Identify which cell holds the provided text, then report its (X, Y) central coordinate. 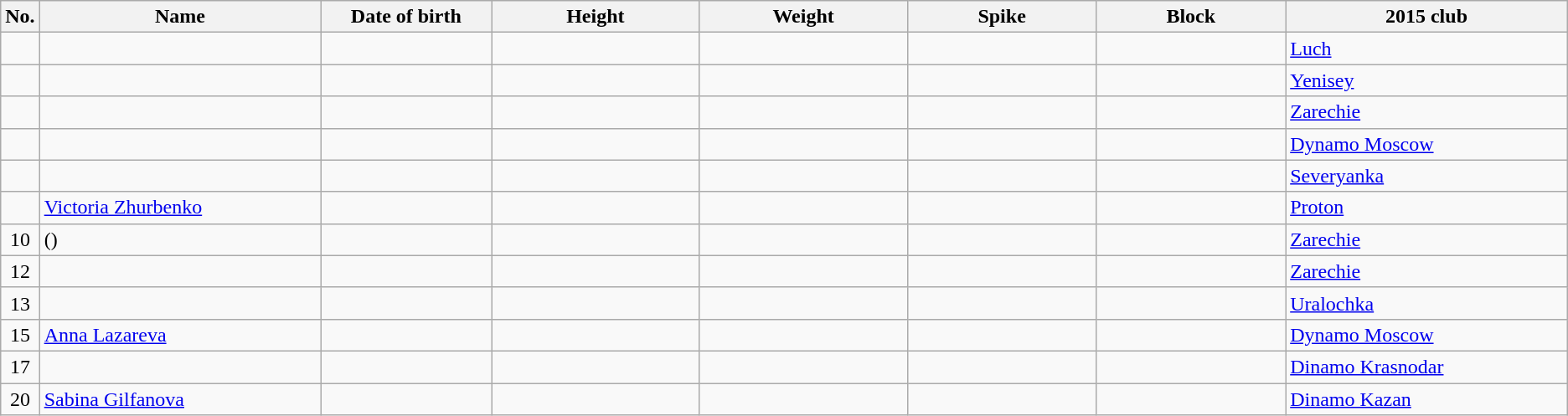
20 (20, 399)
Anna Lazareva (180, 335)
Victoria Zhurbenko (180, 208)
10 (20, 239)
Height (596, 17)
Proton (1427, 208)
Yenisey (1427, 80)
Uralochka (1427, 303)
Luch (1427, 49)
17 (20, 367)
Weight (803, 17)
Dinamo Krasnodar (1427, 367)
() (180, 239)
Severyanka (1427, 176)
Block (1191, 17)
12 (20, 271)
2015 club (1427, 17)
13 (20, 303)
Name (180, 17)
Sabina Gilfanova (180, 399)
No. (20, 17)
15 (20, 335)
Spike (1002, 17)
Date of birth (406, 17)
Dinamo Kazan (1427, 399)
